Detect which cell encompasses the target text, then output its [x, y] center coordinate. 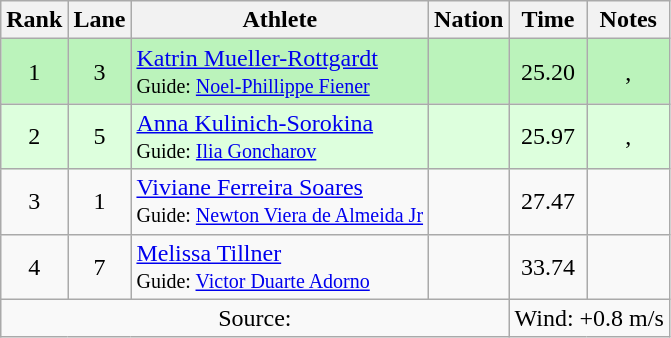
Anna Kulinich-SorokinaGuide: Ilia Goncharov [280, 136]
7 [100, 266]
Viviane Ferreira SoaresGuide: Newton Viera de Almeida Jr [280, 202]
Melissa TillnerGuide: Victor Duarte Adorno [280, 266]
Rank [34, 20]
25.97 [548, 136]
Athlete [280, 20]
Lane [100, 20]
Notes [628, 20]
2 [34, 136]
Source: [255, 318]
27.47 [548, 202]
Nation [469, 20]
4 [34, 266]
5 [100, 136]
25.20 [548, 72]
Katrin Mueller-RottgardtGuide: Noel-Phillippe Fiener [280, 72]
33.74 [548, 266]
Wind: +0.8 m/s [589, 318]
Time [548, 20]
